Find where the given text appears and provide that cell's center as [X, Y] coordinate. 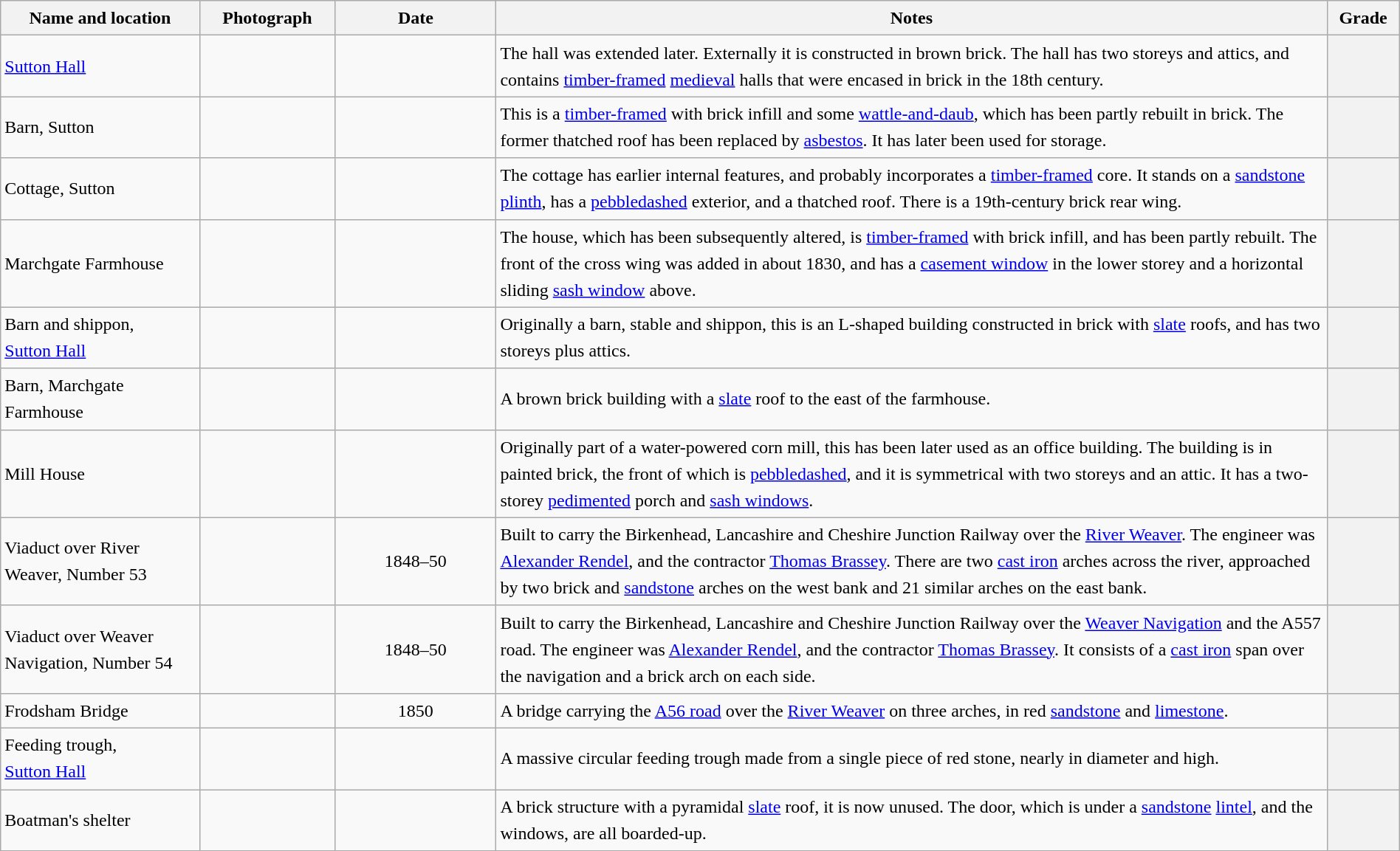
A massive circular feeding trough made from a single piece of red stone, nearly in diameter and high. [911, 759]
Barn, Marchgate Farmhouse [100, 399]
Cottage, Sutton [100, 189]
Name and location [100, 18]
Sutton Hall [100, 66]
Barn and shippon,Sutton Hall [100, 338]
Viaduct over River Weaver, Number 53 [100, 561]
A bridge carrying the A56 road over the River Weaver on three arches, in red sandstone and limestone. [911, 710]
Barn, Sutton [100, 127]
Feeding trough,Sutton Hall [100, 759]
Marchgate Farmhouse [100, 263]
A brick structure with a pyramidal slate roof, it is now unused. The door, which is under a sandstone lintel, and the windows, are all boarded-up. [911, 821]
Originally a barn, stable and shippon, this is an L-shaped building constructed in brick with slate roofs, and has two storeys plus attics. [911, 338]
Viaduct over Weaver Navigation, Number 54 [100, 650]
1850 [416, 710]
Date [416, 18]
Boatman's shelter [100, 821]
A brown brick building with a slate roof to the east of the farmhouse. [911, 399]
Mill House [100, 474]
Photograph [267, 18]
Grade [1363, 18]
Notes [911, 18]
Frodsham Bridge [100, 710]
